Identify which cell holds the provided text, then report its [X, Y] central coordinate. 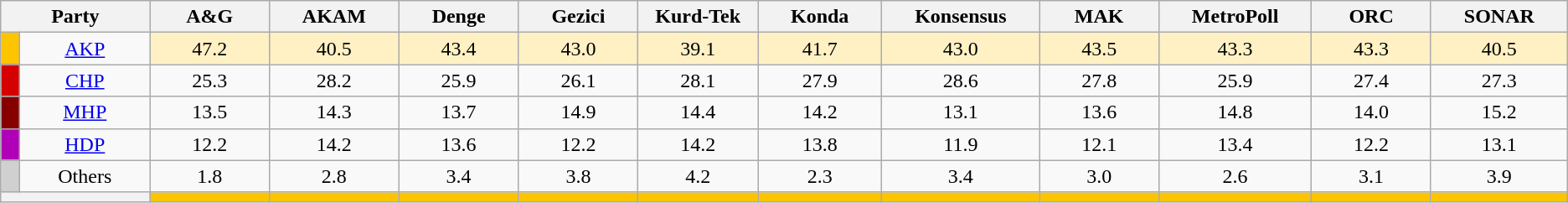
SONAR [1499, 17]
12.1 [1099, 144]
2.6 [1235, 176]
26.1 [578, 81]
14.4 [699, 112]
4.2 [699, 176]
41.7 [820, 49]
14.9 [578, 112]
MetroPoll [1235, 17]
14.3 [333, 112]
13.5 [209, 112]
Gezici [578, 17]
3.8 [578, 176]
43.4 [459, 49]
MHP [85, 112]
27.3 [1499, 81]
15.2 [1499, 112]
AKAM [333, 17]
Party [75, 17]
2.8 [333, 176]
AKP [85, 49]
A&G [209, 17]
39.1 [699, 49]
MAK [1099, 17]
27.4 [1372, 81]
28.6 [961, 81]
28.1 [699, 81]
13.7 [459, 112]
11.9 [961, 144]
3.0 [1099, 176]
14.0 [1372, 112]
25.3 [209, 81]
14.8 [1235, 112]
28.2 [333, 81]
Konda [820, 17]
13.4 [1235, 144]
27.8 [1099, 81]
27.9 [820, 81]
CHP [85, 81]
Kurd-Tek [699, 17]
1.8 [209, 176]
HDP [85, 144]
2.3 [820, 176]
13.8 [820, 144]
47.2 [209, 49]
Others [85, 176]
43.5 [1099, 49]
3.1 [1372, 176]
Denge [459, 17]
ORC [1372, 17]
3.9 [1499, 176]
Konsensus [961, 17]
